Detect which cell encompasses the target text, then output its (X, Y) center coordinate. 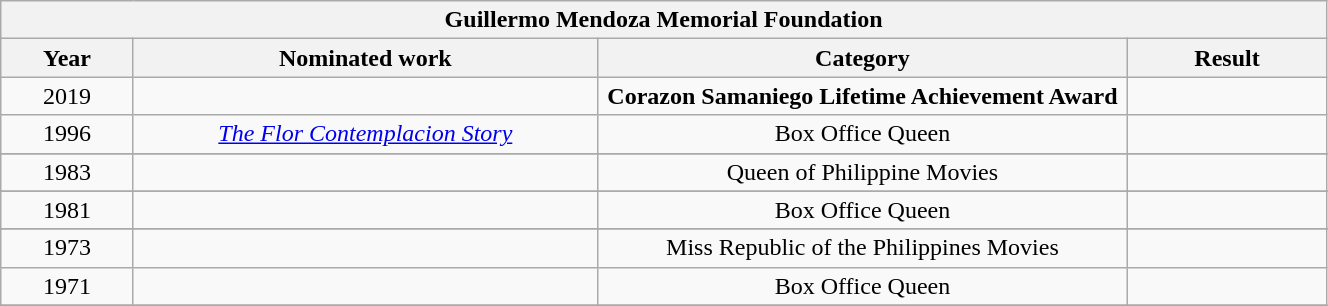
1996 (68, 134)
1983 (68, 172)
Nominated work (365, 58)
1981 (68, 210)
1973 (68, 248)
Corazon Samaniego Lifetime Achievement Award (862, 96)
2019 (68, 96)
Guillermo Mendoza Memorial Foundation (664, 20)
Year (68, 58)
Result (1228, 58)
The Flor Contemplacion Story (365, 134)
Miss Republic of the Philippines Movies (862, 248)
Queen of Philippine Movies (862, 172)
1971 (68, 286)
Category (862, 58)
